Provide the (X, Y) coordinate of the cell's center where the given text is located.  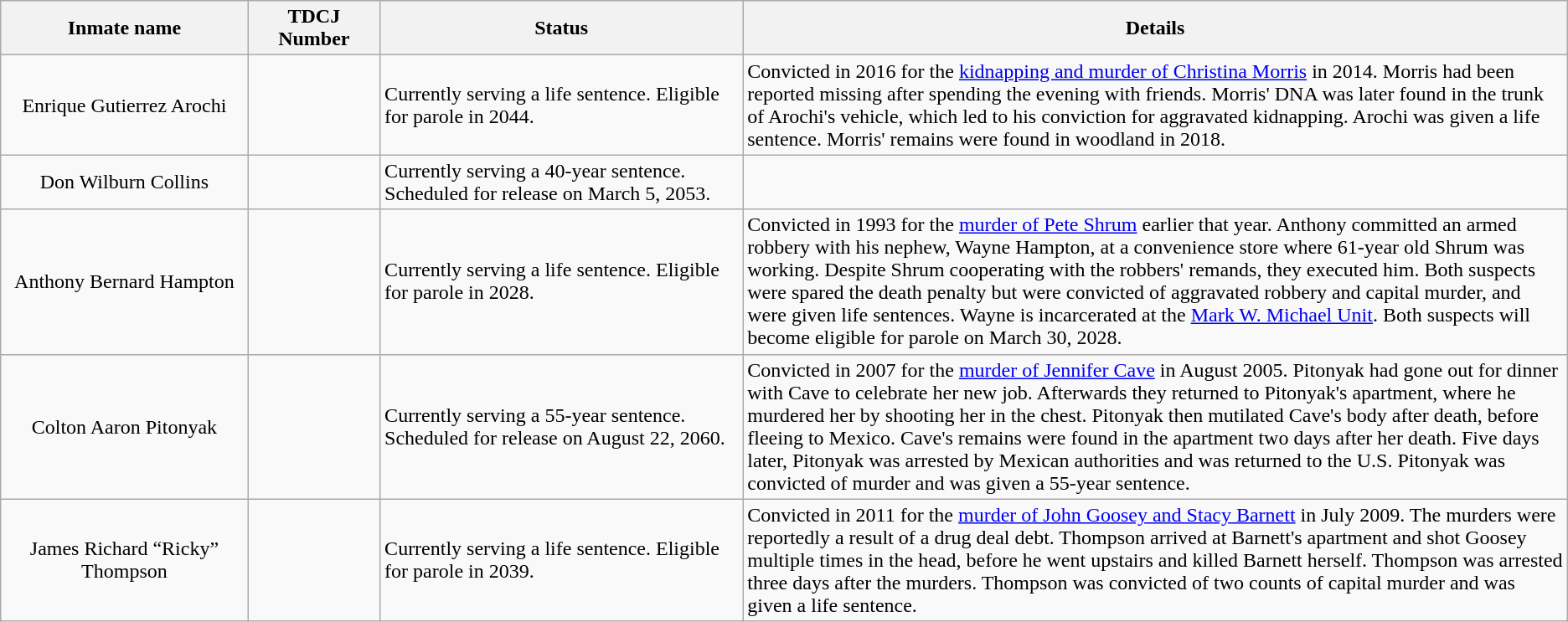
Inmate name (124, 28)
Currently serving a life sentence. Eligible for parole in 2039. (561, 560)
Don Wilburn Collins (124, 182)
Colton Aaron Pitonyak (124, 427)
Currently serving a life sentence. Eligible for parole in 2044. (561, 105)
Details (1156, 28)
James Richard “Ricky” Thompson (124, 560)
Anthony Bernard Hampton (124, 281)
Currently serving a life sentence. Eligible for parole in 2028. (561, 281)
Currently serving a 55-year sentence. Scheduled for release on August 22, 2060. (561, 427)
TDCJ Number (314, 28)
Enrique Gutierrez Arochi (124, 105)
Status (561, 28)
Currently serving a 40-year sentence. Scheduled for release on March 5, 2053. (561, 182)
